Detect which cell encompasses the target text, then output its (X, Y) center coordinate. 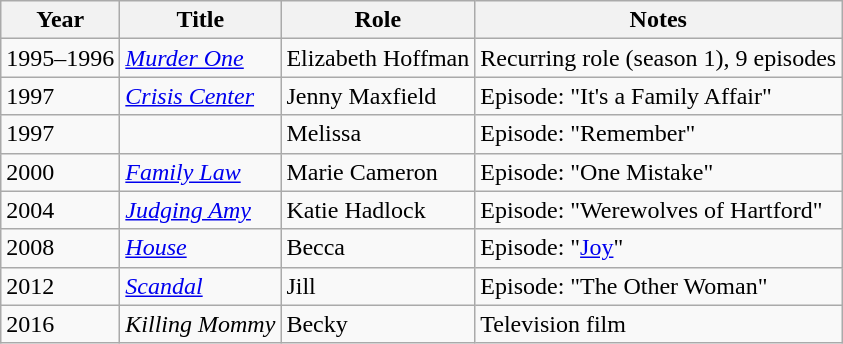
Episode: "The Other Woman" (658, 286)
Episode: "It's a Family Affair" (658, 96)
Katie Hadlock (378, 210)
Notes (658, 20)
Jill (378, 286)
Jenny Maxfield (378, 96)
Crisis Center (200, 96)
Family Law (200, 172)
2016 (60, 324)
Killing Mommy (200, 324)
Episode: "Werewolves of Hartford" (658, 210)
Becca (378, 248)
2004 (60, 210)
2000 (60, 172)
Episode: "Remember" (658, 134)
Melissa (378, 134)
Episode: "Joy" (658, 248)
Year (60, 20)
2012 (60, 286)
Scandal (200, 286)
Judging Amy (200, 210)
Murder One (200, 58)
Elizabeth Hoffman (378, 58)
2008 (60, 248)
Television film (658, 324)
Marie Cameron (378, 172)
Title (200, 20)
Becky (378, 324)
1995–1996 (60, 58)
Recurring role (season 1), 9 episodes (658, 58)
Episode: "One Mistake" (658, 172)
Role (378, 20)
House (200, 248)
